Identify which cell holds the provided text, then report its [X, Y] central coordinate. 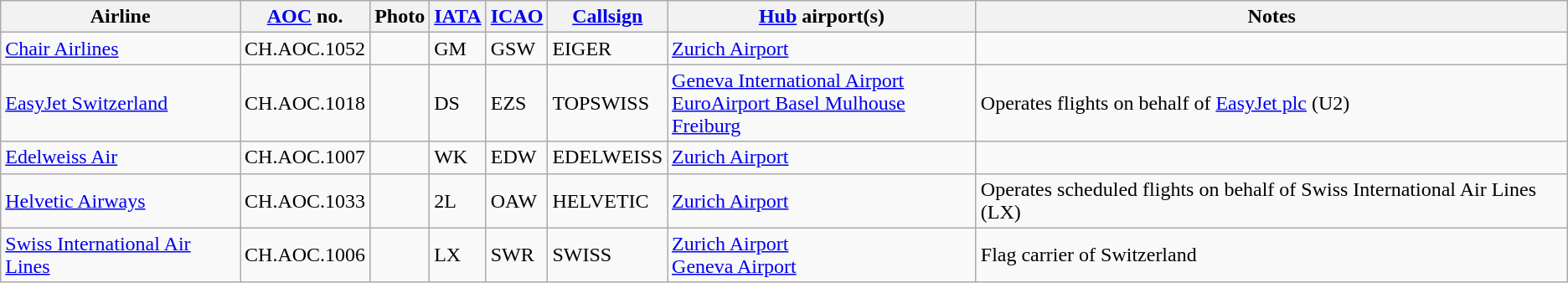
Flag carrier of Switzerland [1271, 255]
Airline [121, 17]
GM [458, 49]
Helvetic Airways [121, 201]
Chair Airlines [121, 49]
DS [458, 103]
CH.AOC.1052 [305, 49]
WK [458, 157]
Edelweiss Air [121, 157]
IATA [458, 17]
OAW [517, 201]
EDELWEISS [608, 157]
EDW [517, 157]
Callsign [608, 17]
TOPSWISS [608, 103]
SWISS [608, 255]
CH.AOC.1007 [305, 157]
Geneva International AirportEuroAirport Basel Mulhouse Freiburg [823, 103]
Photo [400, 17]
EIGER [608, 49]
EZS [517, 103]
2L [458, 201]
Hub airport(s) [823, 17]
ICAO [517, 17]
Zurich AirportGeneva Airport [823, 255]
Swiss International Air Lines [121, 255]
Operates flights on behalf of EasyJet plc (U2) [1271, 103]
GSW [517, 49]
CH.AOC.1006 [305, 255]
HELVETIC [608, 201]
CH.AOC.1018 [305, 103]
SWR [517, 255]
Notes [1271, 17]
LX [458, 255]
EasyJet Switzerland [121, 103]
Operates scheduled flights on behalf of Swiss International Air Lines (LX) [1271, 201]
CH.AOC.1033 [305, 201]
AOC no. [305, 17]
